Detect which cell encompasses the target text, then output its (X, Y) center coordinate. 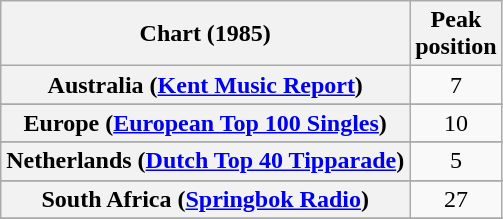
Australia (Kent Music Report) (206, 85)
5 (456, 161)
10 (456, 123)
Netherlands (Dutch Top 40 Tipparade) (206, 161)
South Africa (Springbok Radio) (206, 199)
Chart (1985) (206, 34)
27 (456, 199)
7 (456, 85)
Peakposition (456, 34)
Europe (European Top 100 Singles) (206, 123)
